Find where the given text appears and provide that cell's center as (x, y) coordinate. 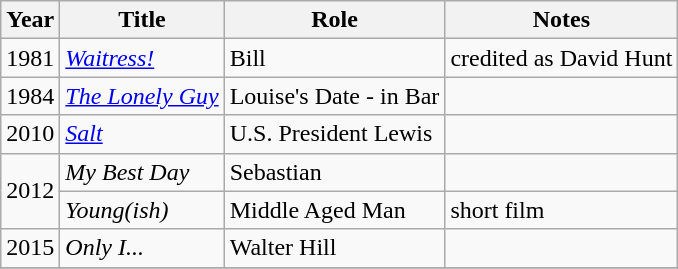
Sebastian (334, 172)
short film (562, 210)
Bill (334, 58)
Year (30, 20)
2015 (30, 248)
1984 (30, 96)
1981 (30, 58)
Salt (142, 134)
Waitress! (142, 58)
The Lonely Guy (142, 96)
Louise's Date - in Bar (334, 96)
Only I... (142, 248)
Walter Hill (334, 248)
Middle Aged Man (334, 210)
Title (142, 20)
2012 (30, 191)
U.S. President Lewis (334, 134)
credited as David Hunt (562, 58)
2010 (30, 134)
My Best Day (142, 172)
Notes (562, 20)
Role (334, 20)
Young(ish) (142, 210)
